From the cell containing the given text, extract its center point as [x, y] coordinate. 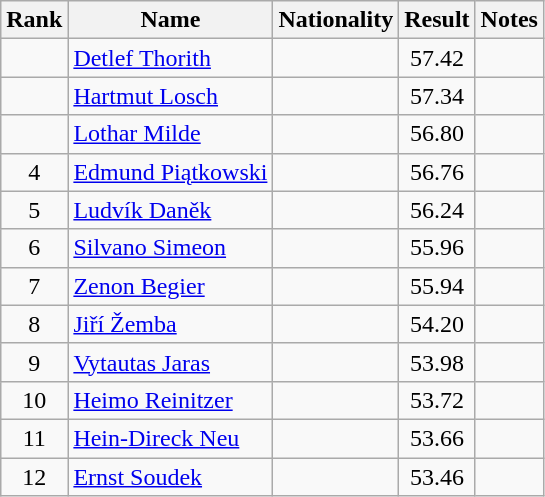
Hartmut Losch [170, 96]
Rank [34, 20]
Jiří Žemba [170, 324]
Nationality [336, 20]
57.42 [437, 58]
55.94 [437, 286]
55.96 [437, 248]
53.66 [437, 438]
5 [34, 210]
10 [34, 400]
56.76 [437, 172]
Zenon Begier [170, 286]
Vytautas Jaras [170, 362]
53.72 [437, 400]
Heimo Reinitzer [170, 400]
7 [34, 286]
Edmund Piątkowski [170, 172]
Ludvík Daněk [170, 210]
6 [34, 248]
53.98 [437, 362]
Name [170, 20]
Detlef Thorith [170, 58]
Hein-Direck Neu [170, 438]
11 [34, 438]
Ernst Soudek [170, 477]
4 [34, 172]
Notes [509, 20]
9 [34, 362]
8 [34, 324]
54.20 [437, 324]
56.24 [437, 210]
56.80 [437, 134]
Silvano Simeon [170, 248]
53.46 [437, 477]
12 [34, 477]
57.34 [437, 96]
Result [437, 20]
Lothar Milde [170, 134]
